Return the (X, Y) coordinate for the center point of the cell that contains the specified text.  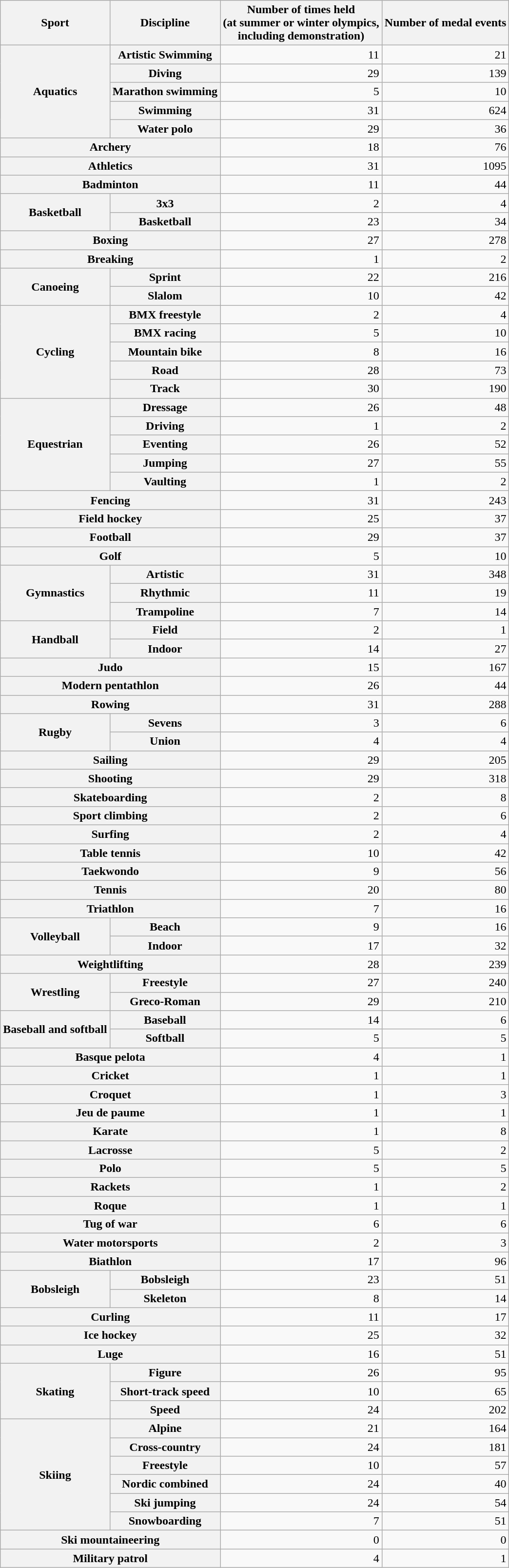
Basque pelota (110, 1057)
96 (446, 1261)
Rowing (110, 704)
56 (446, 872)
Tug of war (110, 1224)
Weightlifting (110, 964)
Cycling (55, 352)
Sailing (110, 760)
Croquet (110, 1094)
36 (446, 129)
Volleyball (55, 936)
139 (446, 73)
624 (446, 110)
Track (165, 389)
52 (446, 444)
240 (446, 983)
243 (446, 500)
Sevens (165, 723)
Diving (165, 73)
Driving (165, 426)
Greco-Roman (165, 1001)
57 (446, 1466)
Ski mountaineering (110, 1540)
Lacrosse (110, 1150)
Canoeing (55, 287)
30 (301, 389)
Karate (110, 1131)
Vaulting (165, 481)
Cross-country (165, 1447)
15 (301, 667)
Football (110, 537)
Artistic Swimming (165, 55)
Biathlon (110, 1261)
Military patrol (110, 1558)
Rhythmic (165, 593)
Equestrian (55, 444)
Eventing (165, 444)
1095 (446, 166)
210 (446, 1001)
76 (446, 147)
Shooting (110, 778)
Table tennis (110, 853)
Jeu de paume (110, 1112)
40 (446, 1484)
Short-track speed (165, 1391)
Ice hockey (110, 1335)
190 (446, 389)
55 (446, 463)
65 (446, 1391)
48 (446, 407)
Softball (165, 1038)
3x3 (165, 203)
Jumping (165, 463)
Field (165, 630)
216 (446, 278)
Judo (110, 667)
Archery (110, 147)
Gymnastics (55, 593)
Baseball (165, 1020)
Golf (110, 556)
BMX racing (165, 333)
Surfing (110, 834)
Fencing (110, 500)
22 (301, 278)
Tennis (110, 890)
54 (446, 1503)
Beach (165, 927)
Speed (165, 1409)
20 (301, 890)
34 (446, 221)
Skateboarding (110, 797)
Triathlon (110, 909)
Union (165, 741)
Field hockey (110, 518)
Discipline (165, 23)
Number of times held(at summer or winter olympics,including demonstration) (301, 23)
Number of medal events (446, 23)
Snowboarding (165, 1521)
Slalom (165, 296)
Sprint (165, 278)
Ski jumping (165, 1503)
Mountain bike (165, 352)
18 (301, 147)
202 (446, 1409)
Badminton (110, 184)
Figure (165, 1372)
Alpine (165, 1428)
Rackets (110, 1187)
Handball (55, 639)
Polo (110, 1169)
Curling (110, 1317)
Road (165, 370)
Aquatics (55, 92)
Wrestling (55, 992)
318 (446, 778)
Dressage (165, 407)
348 (446, 575)
Marathon swimming (165, 92)
Sport climbing (110, 815)
Water motorsports (110, 1243)
164 (446, 1428)
278 (446, 240)
Breaking (110, 259)
205 (446, 760)
Nordic combined (165, 1484)
Taekwondo (110, 872)
167 (446, 667)
73 (446, 370)
Roque (110, 1206)
288 (446, 704)
Boxing (110, 240)
Rugby (55, 732)
BMX freestyle (165, 315)
239 (446, 964)
Swimming (165, 110)
Skeleton (165, 1298)
181 (446, 1447)
Skiing (55, 1474)
Skating (55, 1391)
Trampoline (165, 612)
19 (446, 593)
Cricket (110, 1075)
Modern pentathlon (110, 686)
Baseball and softball (55, 1029)
Luge (110, 1354)
95 (446, 1372)
Water polo (165, 129)
Athletics (110, 166)
Artistic (165, 575)
80 (446, 890)
Sport (55, 23)
